Scan for the cell matching the given text and deliver its (x, y) coordinate at center. 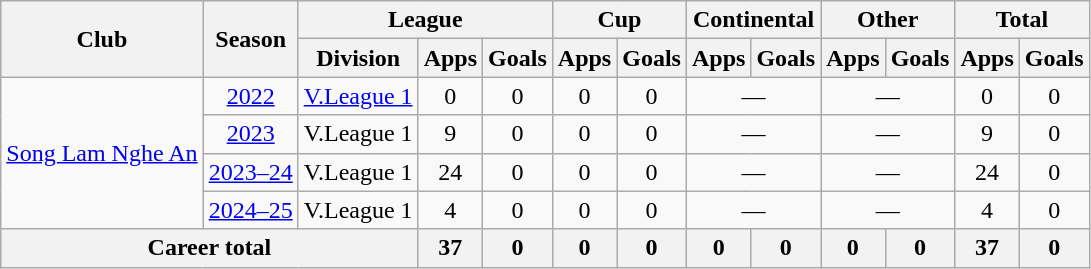
2023 (250, 134)
Continental (753, 20)
League (425, 20)
Other (888, 20)
2022 (250, 96)
Song Lam Nghe An (102, 153)
Cup (619, 20)
Season (250, 39)
Division (358, 58)
2023–24 (250, 172)
Career total (210, 248)
Total (1022, 20)
2024–25 (250, 210)
Club (102, 39)
